Return (x, y) of the center of cell containing provided text 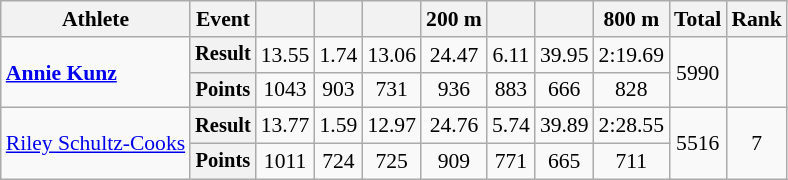
5.74 (511, 126)
1.59 (338, 126)
711 (632, 162)
Event (223, 19)
5516 (698, 144)
Annie Kunz (96, 72)
5990 (698, 72)
909 (454, 162)
883 (511, 90)
1.74 (338, 55)
2:28.55 (632, 126)
665 (564, 162)
Riley Schultz-Cooks (96, 144)
731 (392, 90)
39.95 (564, 55)
828 (632, 90)
2:19.69 (632, 55)
1043 (286, 90)
Athlete (96, 19)
771 (511, 162)
24.47 (454, 55)
936 (454, 90)
725 (392, 162)
7 (756, 144)
724 (338, 162)
1011 (286, 162)
13.77 (286, 126)
6.11 (511, 55)
200 m (454, 19)
39.89 (564, 126)
903 (338, 90)
Rank (756, 19)
13.06 (392, 55)
13.55 (286, 55)
12.97 (392, 126)
24.76 (454, 126)
Total (698, 19)
666 (564, 90)
800 m (632, 19)
